Determine the (X, Y) coordinate at the center of the cell enclosing the given text.  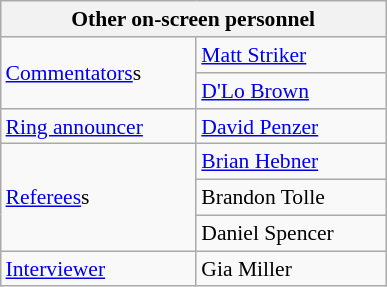
Commentatorss (99, 72)
Matt Striker (290, 55)
Gia Miller (290, 269)
Other on-screen personnel (194, 19)
Daniel Spencer (290, 233)
D'Lo Brown (290, 91)
David Penzer (290, 126)
Brandon Tolle (290, 197)
Brian Hebner (290, 162)
Ring announcer (99, 126)
Refereess (99, 198)
Interviewer (99, 269)
